Capture the cell that displays the provided text and extract its (X, Y) central coordinate. 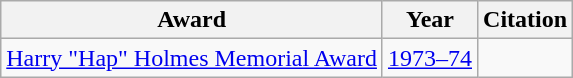
Year (430, 20)
Harry "Hap" Holmes Memorial Award (192, 58)
Award (192, 20)
Citation (526, 20)
1973–74 (430, 58)
